Pinpoint the cell where the given text exists, returning its (x, y) midpoint coordinate. 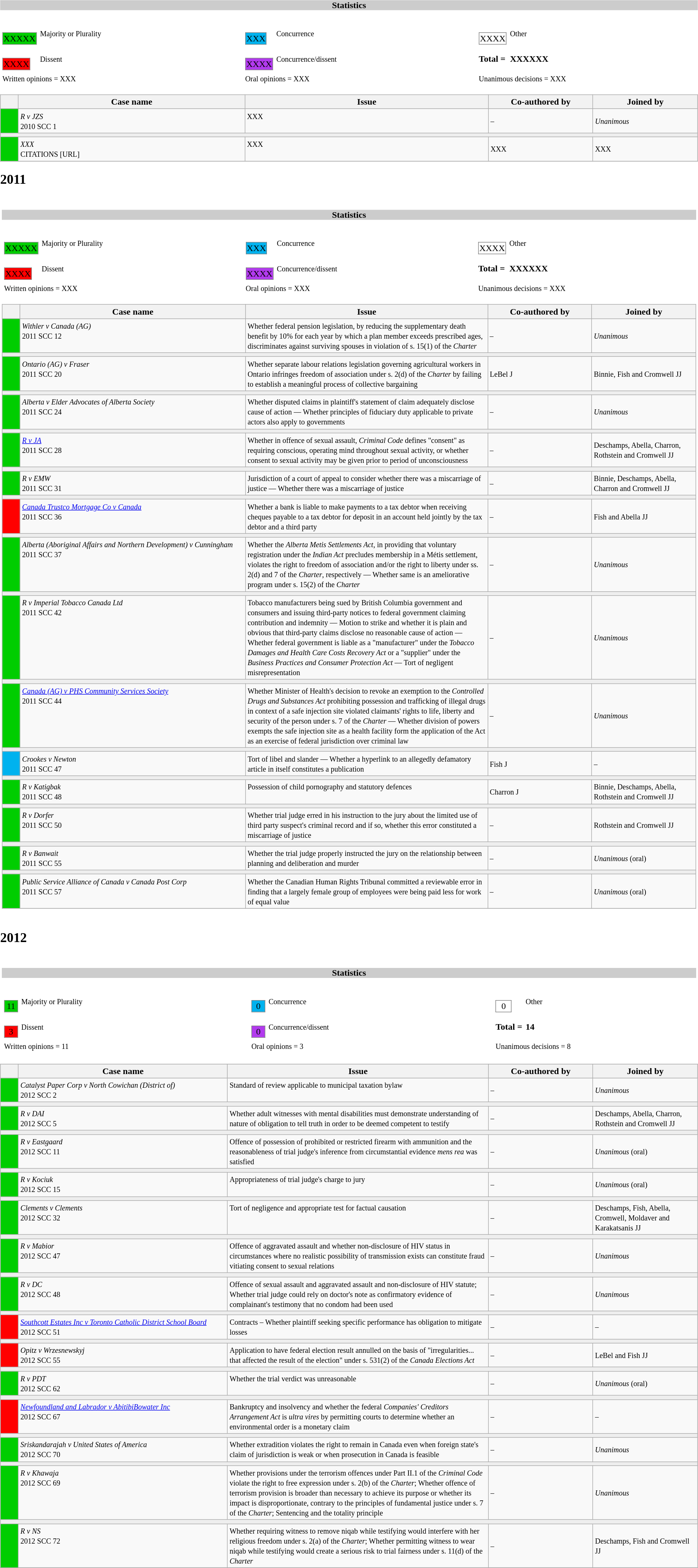
R v PDT 2012 SCC 62 (123, 1384)
Tort of libel and slander — Whether a hyperlink to an allegedly defamatory article in itself constitutes a publication (367, 764)
Possession of child pornography and statutory defences (367, 792)
XXX CITATIONS [URL] (132, 149)
Ontario (AG) v Fraser 2011 SCC 20 (133, 374)
R v JA 2011 SCC 28 (133, 450)
Canada (AG) v PHS Community Services Society 2011 SCC 44 (133, 716)
Oral opinions = 3 (372, 1046)
Clements v Clements 2012 SCC 32 (123, 1218)
Opitz v Wrzesnewskyj 2012 SCC 55 (123, 1355)
R v DC 2012 SCC 48 (123, 1294)
R v Mabior 2012 SCC 47 (123, 1256)
Whether the trial verdict was unreasonable (358, 1384)
R v Eastgaard 2012 SCC 11 (123, 1151)
R v Banwait 2011 SCC 55 (133, 858)
Appropriateness of trial judge's charge to jury (358, 1185)
Binnie, Deschamps, Abella, Rothstein and Cromwell JJ (644, 792)
R v Kociuk 2012 SCC 15 (123, 1185)
Deschamps, Fish and Cromwell JJ (646, 1545)
Public Service Alliance of Canada v Canada Post Corp 2011 SCC 57 (133, 891)
Binnie, Deschamps, Abella, Charron and Cromwell JJ (644, 483)
Canada Trustco Mortgage Co v Canada 2011 SCC 36 (133, 516)
R v Khawaja 2012 SCC 69 (123, 1493)
R v Dorfer 2011 SCC 50 (133, 825)
Binnie, Fish and Cromwell JJ (644, 374)
Unanimous decisions = 8 (595, 1046)
R v NS 2012 SCC 72 (123, 1545)
R v EMW 2011 SCC 31 (133, 483)
Standard of review applicable to municipal taxation bylaw (358, 1090)
Crookes v Newton 2011 SCC 47 (133, 764)
R v DAI 2012 SCC 5 (123, 1118)
Fish and Abella JJ (644, 516)
Whether the trial judge properly instructed the jury on the relationship between planning and deliberation and murder (367, 858)
Newfoundland and Labrador v AbitibiBowater Inc 2012 SCC 67 (123, 1416)
Southcott Estates Inc v Toronto Catholic District School Board 2012 SCC 51 (123, 1327)
Tort of negligence and appropriate test for factual causation (358, 1218)
Charron J (540, 792)
R v JZS 2010 SCC 1 (132, 121)
Fish J (540, 764)
Withler v Canada (AG) 2011 SCC 12 (133, 336)
Deschamps, Fish, Abella, Cromwell, Moldaver and Karakatsanis JJ (646, 1218)
Alberta (Aboriginal Affairs and Northern Development) v Cunningham 2011 SCC 37 (133, 565)
Written opinions = 11 (126, 1046)
LeBel J (540, 374)
Rothstein and Cromwell JJ (644, 825)
Catalyst Paper Corp v North Cowichan (District of) 2012 SCC 2 (123, 1090)
R v Imperial Tobacco Canada Ltd 2011 SCC 42 (133, 637)
14 (610, 1026)
Contracts – Whether plaintiff seeking specific performance has obligation to mitigate losses (358, 1327)
Sriskandarajah v United States of America 2012 SCC 70 (123, 1449)
R v Katigbak 2011 SCC 48 (133, 792)
Jurisdiction of a court of appeal to consider whether there was a miscarriage of justice — Whether there was a miscarriage of justice (367, 483)
LeBel and Fish JJ (646, 1355)
Alberta v Elder Advocates of Alberta Society 2011 SCC 24 (133, 412)
